From the cell containing the given text, extract its center point as (x, y) coordinate. 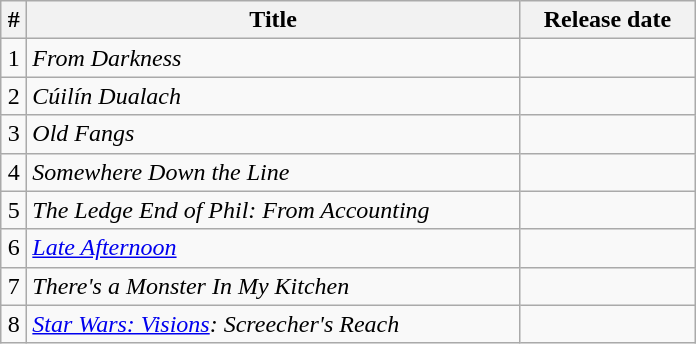
8 (14, 324)
Title (274, 20)
6 (14, 248)
Late Afternoon (274, 248)
7 (14, 286)
Old Fangs (274, 134)
1 (14, 58)
There's a Monster In My Kitchen (274, 286)
Cúilín Dualach (274, 96)
Star Wars: Visions: Screecher's Reach (274, 324)
From Darkness (274, 58)
3 (14, 134)
The Ledge End of Phil: From Accounting (274, 210)
4 (14, 172)
2 (14, 96)
Somewhere Down the Line (274, 172)
5 (14, 210)
Release date (607, 20)
# (14, 20)
